Pinpoint the cell where the given text exists, returning its [X, Y] midpoint coordinate. 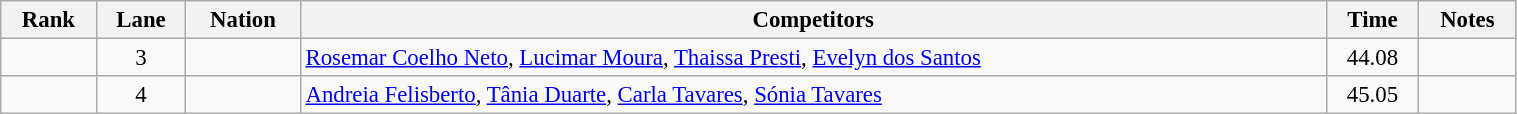
Nation [243, 20]
Lane [141, 20]
Time [1372, 20]
3 [141, 58]
Andreia Felisberto, Tânia Duarte, Carla Tavares, Sónia Tavares [813, 95]
4 [141, 95]
Rosemar Coelho Neto, Lucimar Moura, Thaissa Presti, Evelyn dos Santos [813, 58]
Competitors [813, 20]
Notes [1468, 20]
Rank [48, 20]
44.08 [1372, 58]
45.05 [1372, 95]
